For the text-containing cell, return its midpoint in [x, y] coordinate format. 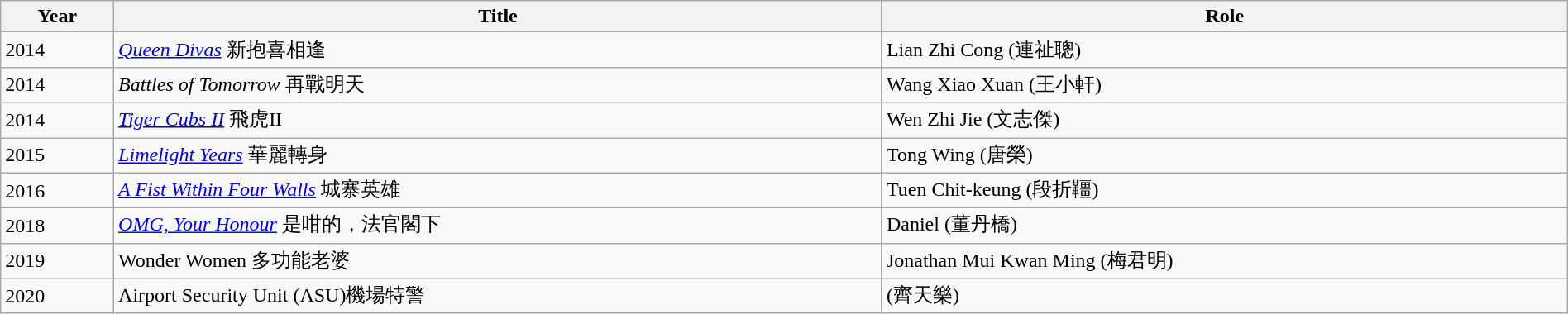
Lian Zhi Cong (連祉聰) [1224, 50]
Title [498, 17]
2016 [58, 190]
Tuen Chit-keung (段折韁) [1224, 190]
(齊天樂) [1224, 296]
Limelight Years 華麗轉身 [498, 155]
Year [58, 17]
Role [1224, 17]
2020 [58, 296]
Queen Divas 新抱喜相逢 [498, 50]
A Fist Within Four Walls 城寨英雄 [498, 190]
Daniel (董丹橋) [1224, 226]
Wang Xiao Xuan (王小軒) [1224, 84]
Tiger Cubs II 飛虎II [498, 121]
Battles of Tomorrow 再戰明天 [498, 84]
2018 [58, 226]
Airport Security Unit (ASU)機場特警 [498, 296]
Wonder Women 多功能老婆 [498, 261]
Jonathan Mui Kwan Ming (梅君明) [1224, 261]
OMG, Your Honour 是咁的，法官閣下 [498, 226]
Wen Zhi Jie (文志傑) [1224, 121]
2015 [58, 155]
2019 [58, 261]
Tong Wing (唐榮) [1224, 155]
